Locate the cell with the specified text and output its [x, y] center coordinate. 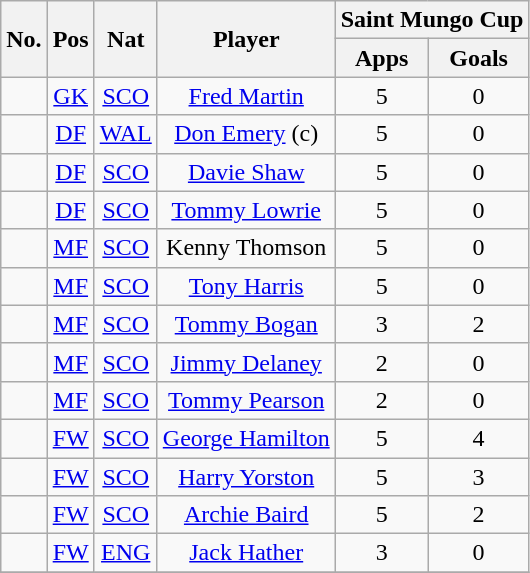
WAL [126, 134]
Player [246, 39]
ENG [126, 553]
Davie Shaw [246, 172]
Don Emery (c) [246, 134]
Tony Harris [246, 286]
Jack Hather [246, 553]
Saint Mungo Cup [432, 20]
Goals [478, 58]
GK [70, 96]
Kenny Thomson [246, 248]
Tommy Lowrie [246, 210]
Nat [126, 39]
Pos [70, 39]
No. [24, 39]
George Hamilton [246, 438]
Jimmy Delaney [246, 362]
Tommy Pearson [246, 400]
4 [478, 438]
Tommy Bogan [246, 324]
Apps [382, 58]
Harry Yorston [246, 477]
Fred Martin [246, 96]
Archie Baird [246, 515]
